Find where the given text appears and provide that cell's center as (X, Y) coordinate. 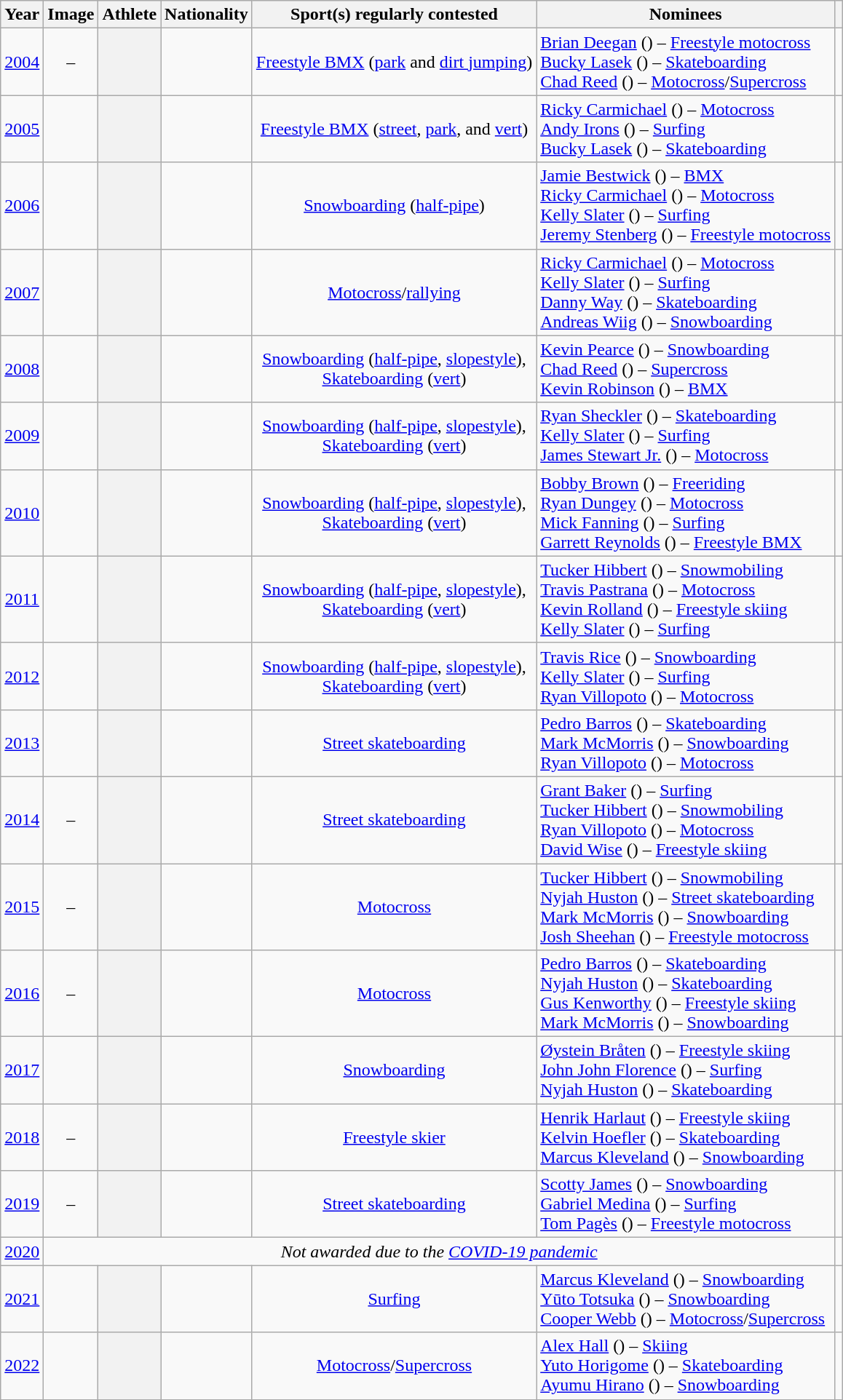
2010 (22, 512)
Ricky Carmichael () – MotocrossKelly Slater () – SurfingDanny Way () – SkateboardingAndreas Wiig () – Snowboarding (686, 293)
Brian Deegan () – Freestyle motocrossBucky Lasek () – SkateboardingChad Reed () – Motocross/Supercross (686, 62)
Year (22, 15)
Nominees (686, 15)
Jamie Bestwick () – BMXRicky Carmichael () – MotocrossKelly Slater () – SurfingJeremy Stenberg () – Freestyle motocross (686, 205)
2012 (22, 676)
Bobby Brown () – FreeridingRyan Dungey () – MotocrossMick Fanning () – SurfingGarrett Reynolds () – Freestyle BMX (686, 512)
2014 (22, 819)
Ryan Sheckler () – SkateboardingKelly Slater () – SurfingJames Stewart Jr. () – Motocross (686, 436)
Snowboarding (half-pipe) (394, 205)
Øystein Bråten () – Freestyle skiingJohn John Florence () – SurfingNyjah Huston () – Skateboarding (686, 1070)
Scotty James () – SnowboardingGabriel Medina () – SurfingTom Pagès () – Freestyle motocross (686, 1204)
2021 (22, 1299)
Image (71, 15)
Tucker Hibbert () – SnowmobilingNyjah Huston () – Street skateboardingMark McMorris () – SnowboardingJosh Sheehan () – Freestyle motocross (686, 907)
2006 (22, 205)
2013 (22, 743)
Travis Rice () – SnowboardingKelly Slater () – SurfingRyan Villopoto () – Motocross (686, 676)
Freestyle BMX (park and dirt jumping) (394, 62)
Snowboarding (394, 1070)
2004 (22, 62)
2009 (22, 436)
2011 (22, 600)
2007 (22, 293)
2016 (22, 994)
2018 (22, 1137)
Motocross/Supercross (394, 1366)
Athlete (130, 15)
2008 (22, 369)
Alex Hall () – SkiingYuto Horigome () – SkateboardingAyumu Hirano () – Snowboarding (686, 1366)
Tucker Hibbert () – SnowmobilingTravis Pastrana () – MotocrossKevin Rolland () – Freestyle skiingKelly Slater () – Surfing (686, 600)
Freestyle BMX (street, park, and vert) (394, 129)
2022 (22, 1366)
2005 (22, 129)
Nationality (207, 15)
Grant Baker () – SurfingTucker Hibbert () – SnowmobilingRyan Villopoto () – MotocrossDavid Wise () – Freestyle skiing (686, 819)
Motocross/rallying (394, 293)
Pedro Barros () – SkateboardingMark McMorris () – SnowboardingRyan Villopoto () – Motocross (686, 743)
Marcus Kleveland () – SnowboardingYūto Totsuka () – SnowboardingCooper Webb () – Motocross/Supercross (686, 1299)
Freestyle skier (394, 1137)
2015 (22, 907)
2019 (22, 1204)
2017 (22, 1070)
Ricky Carmichael () – MotocrossAndy Irons () – SurfingBucky Lasek () – Skateboarding (686, 129)
Not awarded due to the COVID-19 pandemic (440, 1252)
Sport(s) regularly contested (394, 15)
2020 (22, 1252)
Kevin Pearce () – SnowboardingChad Reed () – SupercrossKevin Robinson () – BMX (686, 369)
Pedro Barros () – SkateboardingNyjah Huston () – SkateboardingGus Kenworthy () – Freestyle skiingMark McMorris () – Snowboarding (686, 994)
Surfing (394, 1299)
Henrik Harlaut () – Freestyle skiingKelvin Hoefler () – SkateboardingMarcus Kleveland () – Snowboarding (686, 1137)
